From the cell containing the given text, extract its center point as [x, y] coordinate. 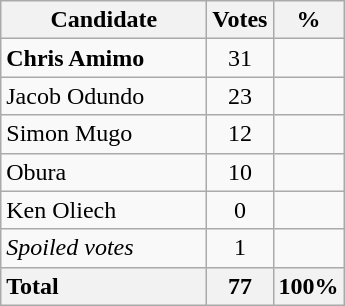
Obura [104, 172]
0 [240, 210]
77 [240, 286]
31 [240, 58]
23 [240, 96]
Chris Amimo [104, 58]
% [308, 20]
12 [240, 134]
Ken Oliech [104, 210]
Total [104, 286]
Simon Mugo [104, 134]
1 [240, 248]
100% [308, 286]
Jacob Odundo [104, 96]
10 [240, 172]
Candidate [104, 20]
Votes [240, 20]
Spoiled votes [104, 248]
